Extract the [X, Y] coordinate from the center of the cell holding the provided text.  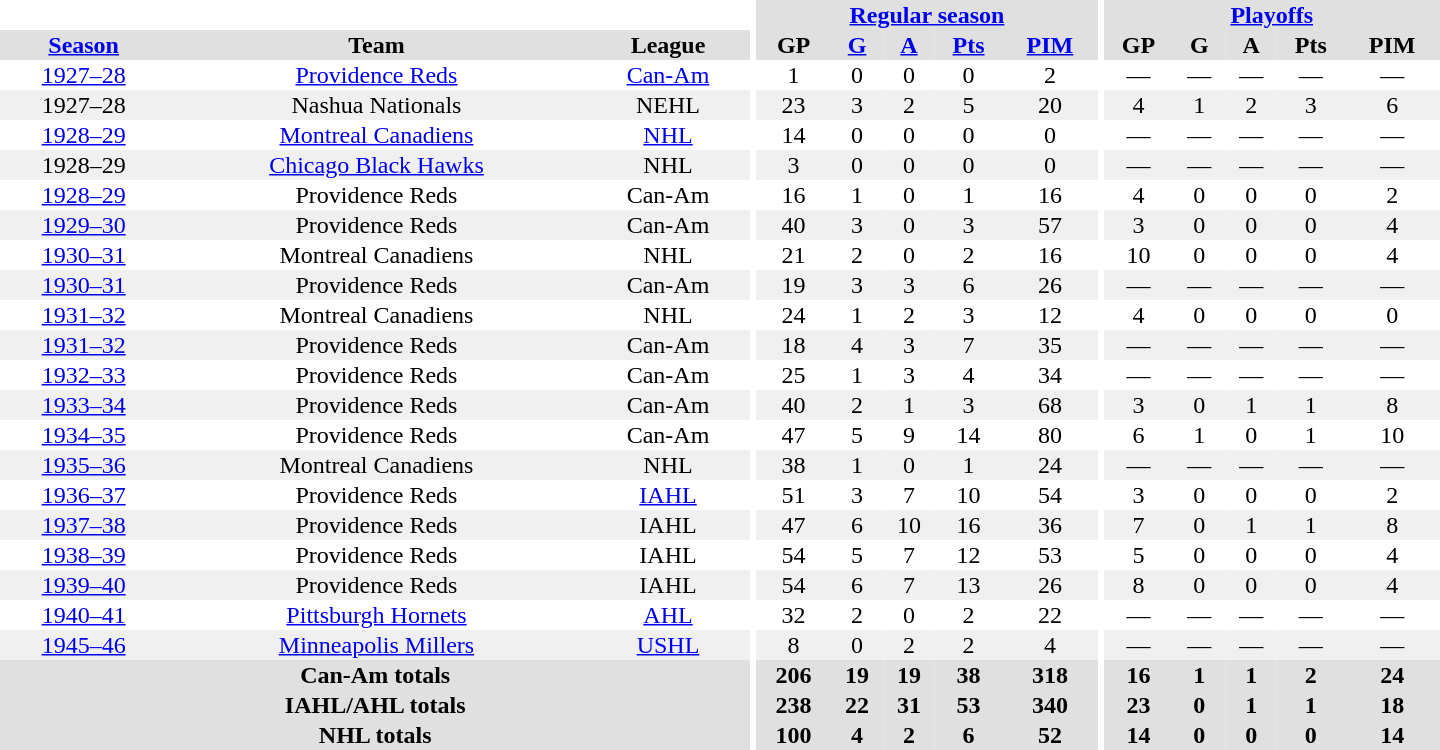
Season [84, 45]
1936–37 [84, 495]
Team [376, 45]
1935–36 [84, 465]
Chicago Black Hawks [376, 165]
20 [1050, 105]
NEHL [668, 105]
USHL [668, 645]
Regular season [927, 15]
AHL [668, 615]
51 [794, 495]
1938–39 [84, 555]
36 [1050, 525]
1929–30 [84, 225]
1945–46 [84, 645]
52 [1050, 735]
1937–38 [84, 525]
Minneapolis Millers [376, 645]
80 [1050, 435]
League [668, 45]
Can-Am totals [375, 675]
1934–35 [84, 435]
25 [794, 375]
13 [968, 585]
21 [794, 255]
Pittsburgh Hornets [376, 615]
1939–40 [84, 585]
340 [1050, 705]
1940–41 [84, 615]
Nashua Nationals [376, 105]
34 [1050, 375]
68 [1050, 405]
206 [794, 675]
NHL totals [375, 735]
31 [909, 705]
32 [794, 615]
318 [1050, 675]
238 [794, 705]
Playoffs [1272, 15]
9 [909, 435]
35 [1050, 345]
57 [1050, 225]
IAHL/AHL totals [375, 705]
1932–33 [84, 375]
100 [794, 735]
1933–34 [84, 405]
